Return the [X, Y] coordinate for the center point of the cell that contains the specified text.  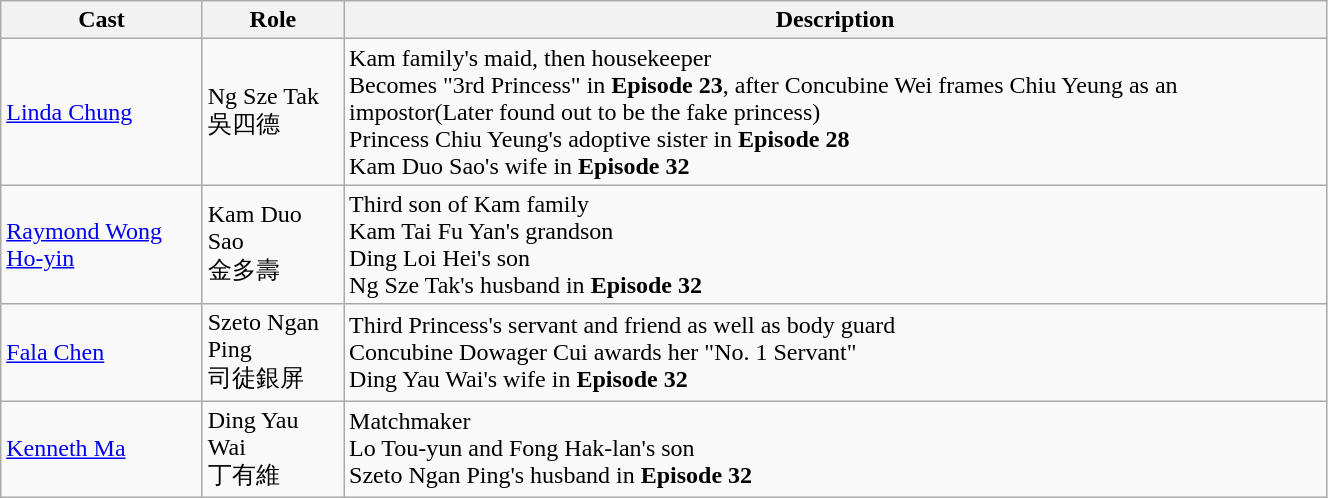
Ding Yau Wai 丁有維 [272, 448]
Fala Chen [102, 352]
Third son of Kam family Kam Tai Fu Yan's grandson Ding Loi Hei's son Ng Sze Tak's husband in Episode 32 [836, 244]
Linda Chung [102, 112]
Role [272, 20]
Ng Sze Tak 吳四德 [272, 112]
Cast [102, 20]
Kam Duo Sao 金多壽 [272, 244]
Szeto Ngan Ping 司徒銀屏 [272, 352]
Matchmaker Lo Tou-yun and Fong Hak-lan's son Szeto Ngan Ping's husband in Episode 32 [836, 448]
Description [836, 20]
Third Princess's servant and friend as well as body guard Concubine Dowager Cui awards her "No. 1 Servant" Ding Yau Wai's wife in Episode 32 [836, 352]
Kenneth Ma [102, 448]
Raymond Wong Ho-yin [102, 244]
